From the cell containing the given text, extract its center point as [x, y] coordinate. 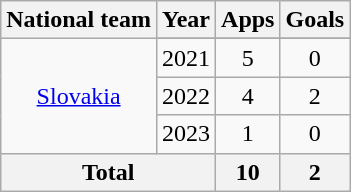
2023 [186, 134]
Goals [315, 20]
Slovakia [79, 96]
Apps [248, 20]
5 [248, 58]
Total [108, 172]
1 [248, 134]
4 [248, 96]
Year [186, 20]
10 [248, 172]
2022 [186, 96]
National team [79, 20]
2021 [186, 58]
